Return the [x, y] coordinate for the center point of the cell that contains the specified text.  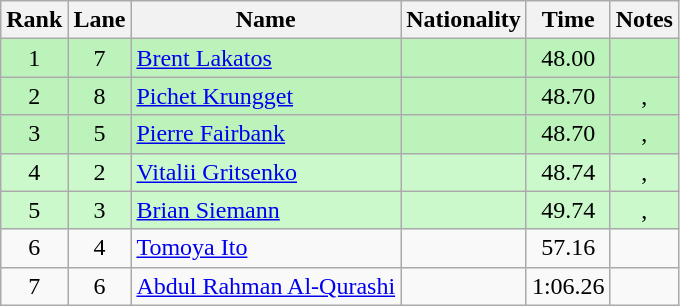
Tomoya Ito [266, 248]
Nationality [464, 20]
1 [34, 58]
8 [100, 96]
Rank [34, 20]
48.74 [568, 172]
Brian Siemann [266, 210]
1:06.26 [568, 286]
57.16 [568, 248]
Time [568, 20]
49.74 [568, 210]
Pichet Krungget [266, 96]
Notes [644, 20]
48.00 [568, 58]
Vitalii Gritsenko [266, 172]
Lane [100, 20]
Pierre Fairbank [266, 134]
Brent Lakatos [266, 58]
Name [266, 20]
Abdul Rahman Al-Qurashi [266, 286]
